Determine the (x, y) coordinate at the center of the cell enclosing the given text.  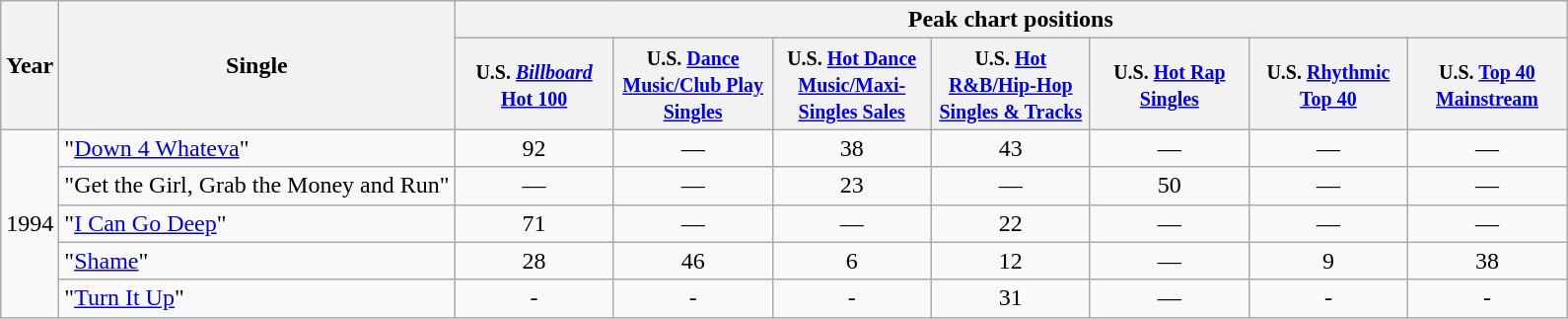
"I Can Go Deep" (256, 223)
12 (1010, 261)
"Shame" (256, 261)
28 (535, 261)
31 (1010, 298)
Year (30, 65)
U.S. Dance Music/Club Play Singles (692, 84)
U.S. Rhythmic Top 40 (1327, 84)
50 (1170, 186)
23 (852, 186)
1994 (30, 223)
"Turn It Up" (256, 298)
U.S. Top 40 Mainstream (1487, 84)
U.S. Billboard Hot 100 (535, 84)
6 (852, 261)
43 (1010, 148)
46 (692, 261)
"Down 4 Whateva" (256, 148)
92 (535, 148)
22 (1010, 223)
U.S. Hot R&B/Hip-Hop Singles & Tracks (1010, 84)
"Get the Girl, Grab the Money and Run" (256, 186)
Single (256, 65)
U.S. Hot Dance Music/Maxi-Singles Sales (852, 84)
Peak chart positions (1010, 20)
9 (1327, 261)
71 (535, 223)
U.S. Hot Rap Singles (1170, 84)
